Find where the given text appears and provide that cell's center as (X, Y) coordinate. 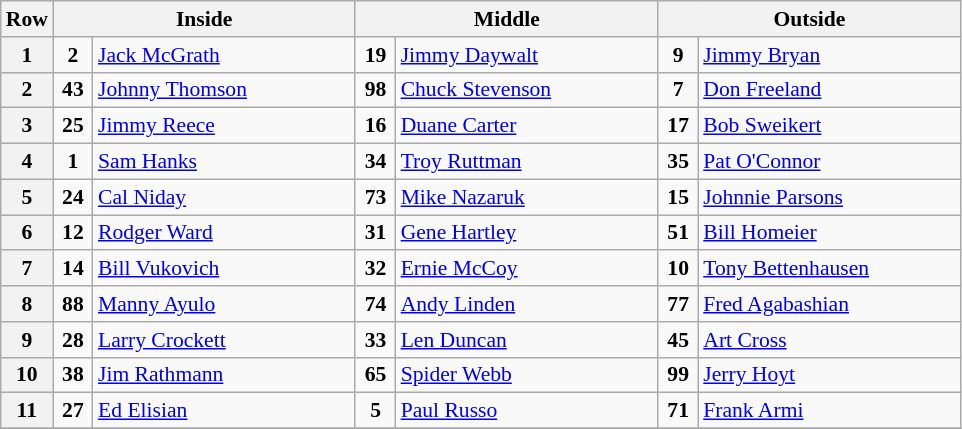
Ernie McCoy (527, 269)
Mike Nazaruk (527, 197)
Bill Vukovich (224, 269)
Spider Webb (527, 375)
Len Duncan (527, 340)
Outside (810, 19)
Art Cross (829, 340)
99 (678, 375)
98 (375, 90)
17 (678, 126)
Johnnie Parsons (829, 197)
88 (73, 304)
8 (27, 304)
38 (73, 375)
16 (375, 126)
Frank Armi (829, 411)
Bob Sweikert (829, 126)
25 (73, 126)
19 (375, 55)
Jerry Hoyt (829, 375)
Sam Hanks (224, 162)
Pat O'Connor (829, 162)
14 (73, 269)
24 (73, 197)
71 (678, 411)
3 (27, 126)
74 (375, 304)
65 (375, 375)
6 (27, 233)
12 (73, 233)
43 (73, 90)
Jimmy Bryan (829, 55)
34 (375, 162)
35 (678, 162)
33 (375, 340)
77 (678, 304)
45 (678, 340)
11 (27, 411)
27 (73, 411)
Inside (204, 19)
Ed Elisian (224, 411)
73 (375, 197)
Manny Ayulo (224, 304)
Paul Russo (527, 411)
Duane Carter (527, 126)
Jack McGrath (224, 55)
31 (375, 233)
Andy Linden (527, 304)
Tony Bettenhausen (829, 269)
Chuck Stevenson (527, 90)
Troy Ruttman (527, 162)
Larry Crockett (224, 340)
Row (27, 19)
4 (27, 162)
Gene Hartley (527, 233)
Middle (506, 19)
15 (678, 197)
32 (375, 269)
Johnny Thomson (224, 90)
Jimmy Daywalt (527, 55)
Bill Homeier (829, 233)
28 (73, 340)
Rodger Ward (224, 233)
Jimmy Reece (224, 126)
Don Freeland (829, 90)
Fred Agabashian (829, 304)
51 (678, 233)
Cal Niday (224, 197)
Jim Rathmann (224, 375)
